Extract the [x, y] coordinate from the center of the cell holding the provided text.  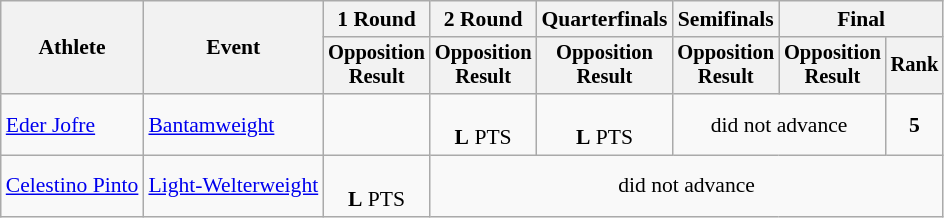
Semifinals [726, 19]
2 Round [484, 19]
Celestino Pinto [72, 186]
5 [915, 124]
Event [233, 48]
Rank [915, 66]
Quarterfinals [604, 19]
1 Round [376, 19]
Athlete [72, 48]
Bantamweight [233, 124]
Final [861, 19]
Eder Jofre [72, 124]
Light-Welterweight [233, 186]
